Return [X, Y] of the center of cell containing provided text 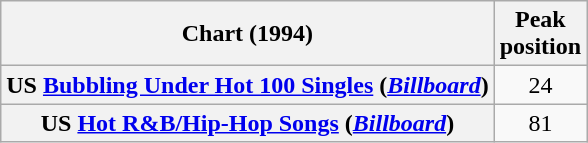
Peakposition [540, 34]
US Hot R&B/Hip-Hop Songs (Billboard) [248, 123]
US Bubbling Under Hot 100 Singles (Billboard) [248, 85]
24 [540, 85]
Chart (1994) [248, 34]
81 [540, 123]
